For the text-containing cell, return its midpoint in [x, y] coordinate format. 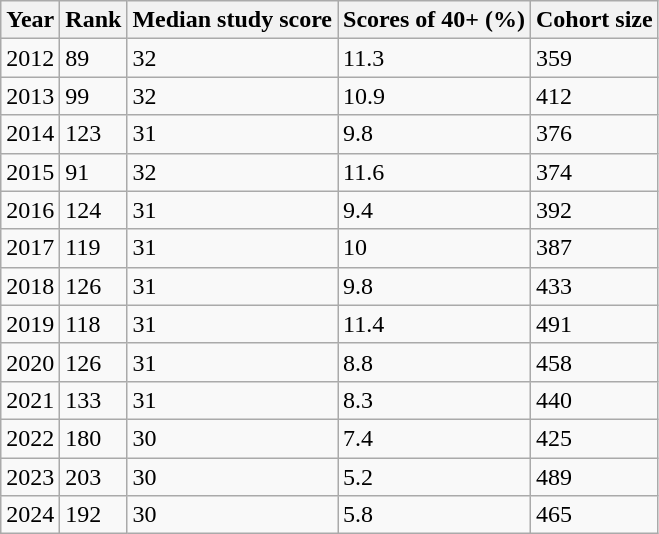
458 [594, 362]
465 [594, 515]
387 [594, 248]
89 [94, 58]
425 [594, 438]
118 [94, 324]
392 [594, 210]
10.9 [434, 96]
Rank [94, 20]
91 [94, 172]
489 [594, 477]
433 [594, 286]
2019 [30, 324]
2024 [30, 515]
99 [94, 96]
491 [594, 324]
203 [94, 477]
2015 [30, 172]
8.8 [434, 362]
5.8 [434, 515]
11.3 [434, 58]
2016 [30, 210]
Cohort size [594, 20]
2014 [30, 134]
9.4 [434, 210]
11.6 [434, 172]
119 [94, 248]
2020 [30, 362]
7.4 [434, 438]
10 [434, 248]
123 [94, 134]
192 [94, 515]
Median study score [232, 20]
440 [594, 400]
2012 [30, 58]
2017 [30, 248]
Scores of 40+ (%) [434, 20]
376 [594, 134]
359 [594, 58]
180 [94, 438]
412 [594, 96]
2013 [30, 96]
Year [30, 20]
8.3 [434, 400]
2018 [30, 286]
11.4 [434, 324]
133 [94, 400]
2023 [30, 477]
2022 [30, 438]
2021 [30, 400]
124 [94, 210]
374 [594, 172]
5.2 [434, 477]
